Determine the (x, y) coordinate at the center of the cell enclosing the given text.  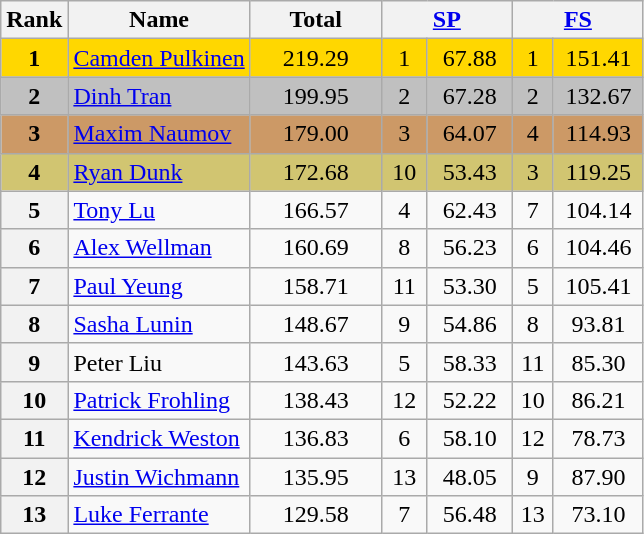
85.30 (598, 362)
58.10 (470, 438)
Name (159, 20)
Maxim Naumov (159, 134)
56.48 (470, 515)
48.05 (470, 477)
119.25 (598, 172)
Luke Ferrante (159, 515)
Total (316, 20)
172.68 (316, 172)
Peter Liu (159, 362)
Sasha Lunin (159, 324)
138.43 (316, 400)
166.57 (316, 210)
78.73 (598, 438)
132.67 (598, 96)
FS (578, 20)
54.86 (470, 324)
Kendrick Weston (159, 438)
129.58 (316, 515)
104.14 (598, 210)
Patrick Frohling (159, 400)
136.83 (316, 438)
148.67 (316, 324)
67.88 (470, 58)
199.95 (316, 96)
Rank (34, 20)
52.22 (470, 400)
53.30 (470, 286)
104.46 (598, 248)
SP (446, 20)
105.41 (598, 286)
179.00 (316, 134)
58.33 (470, 362)
219.29 (316, 58)
87.90 (598, 477)
53.43 (470, 172)
73.10 (598, 515)
Camden Pulkinen (159, 58)
151.41 (598, 58)
114.93 (598, 134)
Ryan Dunk (159, 172)
Justin Wichmann (159, 477)
56.23 (470, 248)
64.07 (470, 134)
Dinh Tran (159, 96)
135.95 (316, 477)
158.71 (316, 286)
67.28 (470, 96)
Tony Lu (159, 210)
Alex Wellman (159, 248)
143.63 (316, 362)
62.43 (470, 210)
93.81 (598, 324)
160.69 (316, 248)
86.21 (598, 400)
Paul Yeung (159, 286)
